Capture the cell that displays the provided text and extract its [x, y] central coordinate. 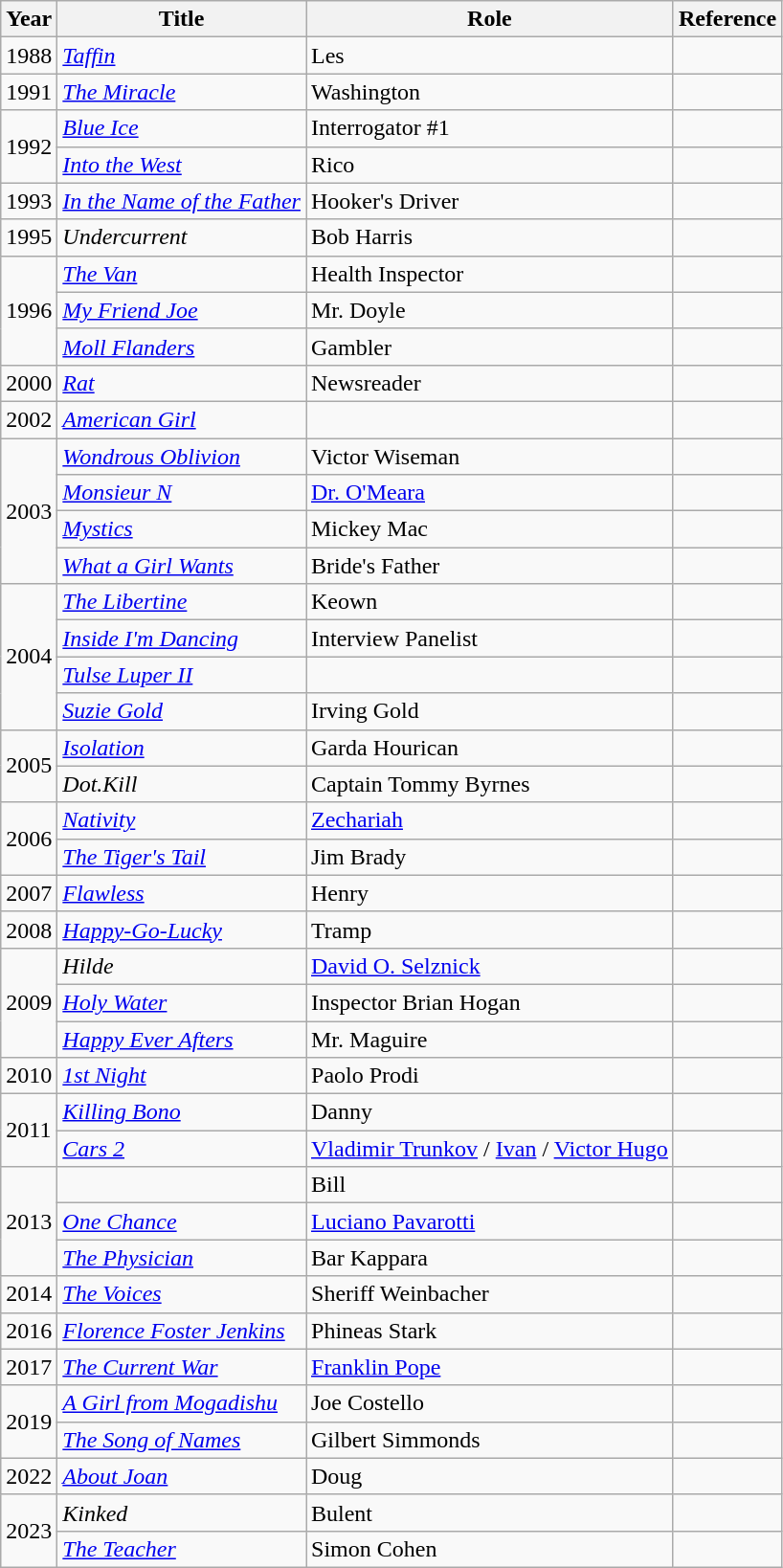
Holy Water [182, 1002]
Flawless [182, 893]
Mr. Maguire [490, 1039]
About Joan [182, 1476]
Happy Ever Afters [182, 1039]
Hilde [182, 966]
Washington [490, 92]
Moll Flanders [182, 347]
Tulse Luper II [182, 675]
Gambler [490, 347]
Bob Harris [490, 237]
2002 [29, 419]
Wondrous Oblivion [182, 457]
In the Name of the Father [182, 201]
Garda Hourican [490, 748]
Title [182, 19]
The Voices [182, 1294]
Nativity [182, 820]
2019 [29, 1422]
2011 [29, 1131]
Tramp [490, 930]
Inspector Brian Hogan [490, 1002]
Interrogator #1 [490, 128]
Mr. Doyle [490, 310]
Danny [490, 1112]
Jim Brady [490, 857]
Vladimir Trunkov / Ivan / Victor Hugo [490, 1149]
Mickey Mac [490, 529]
Cars 2 [182, 1149]
Newsreader [490, 383]
Sheriff Weinbacher [490, 1294]
Paolo Prodi [490, 1076]
2013 [29, 1221]
2008 [29, 930]
One Chance [182, 1221]
Suzie Gold [182, 711]
Keown [490, 602]
2023 [29, 1531]
Bride's Father [490, 566]
1995 [29, 237]
The Teacher [182, 1549]
Bulent [490, 1512]
2022 [29, 1476]
Zechariah [490, 820]
2010 [29, 1076]
Dr. O'Meara [490, 493]
Year [29, 19]
Luciano Pavarotti [490, 1221]
Les [490, 56]
1st Night [182, 1076]
Bar Kappara [490, 1258]
Mystics [182, 529]
Florence Foster Jenkins [182, 1331]
Role [490, 19]
A Girl from Mogadishu [182, 1403]
1993 [29, 201]
Phineas Stark [490, 1331]
1991 [29, 92]
Health Inspector [490, 274]
2014 [29, 1294]
The Current War [182, 1367]
2016 [29, 1331]
Gilbert Simmonds [490, 1440]
Irving Gold [490, 711]
Killing Bono [182, 1112]
1988 [29, 56]
2007 [29, 893]
Simon Cohen [490, 1549]
Isolation [182, 748]
2000 [29, 383]
Reference [727, 19]
Inside I'm Dancing [182, 638]
The Miracle [182, 92]
Doug [490, 1476]
Rico [490, 165]
American Girl [182, 419]
The Tiger's Tail [182, 857]
2017 [29, 1367]
2006 [29, 839]
Taffin [182, 56]
2005 [29, 766]
2009 [29, 1002]
Happy-Go-Lucky [182, 930]
2004 [29, 657]
My Friend Joe [182, 310]
Joe Costello [490, 1403]
2003 [29, 511]
Victor Wiseman [490, 457]
The Libertine [182, 602]
Rat [182, 383]
Blue Ice [182, 128]
Undercurrent [182, 237]
Franklin Pope [490, 1367]
Interview Panelist [490, 638]
Into the West [182, 165]
1996 [29, 310]
The Song of Names [182, 1440]
Captain Tommy Byrnes [490, 784]
The Physician [182, 1258]
David O. Selznick [490, 966]
Kinked [182, 1512]
Bill [490, 1185]
Dot.Kill [182, 784]
Monsieur N [182, 493]
The Van [182, 274]
Henry [490, 893]
Hooker's Driver [490, 201]
1992 [29, 146]
What a Girl Wants [182, 566]
